Capture the cell that displays the provided text and extract its (X, Y) central coordinate. 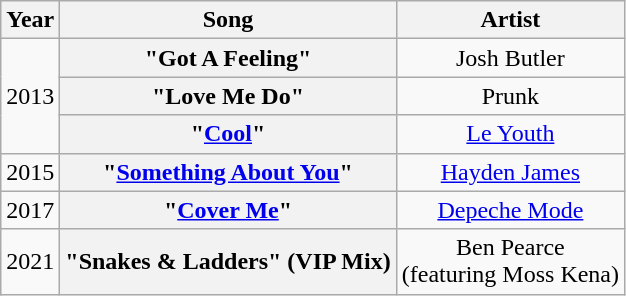
"Love Me Do" (228, 96)
Prunk (510, 96)
"Cool" (228, 134)
"Got A Feeling" (228, 58)
Artist (510, 20)
2013 (30, 96)
Song (228, 20)
Josh Butler (510, 58)
Year (30, 20)
"Cover Me" (228, 210)
Hayden James (510, 172)
Ben Pearce (featuring Moss Kena) (510, 262)
2021 (30, 262)
Le Youth (510, 134)
"Something About You" (228, 172)
2015 (30, 172)
"Snakes & Ladders" (VIP Mix) (228, 262)
2017 (30, 210)
Depeche Mode (510, 210)
